Provide the [x, y] coordinate of the cell's center where the given text is located.  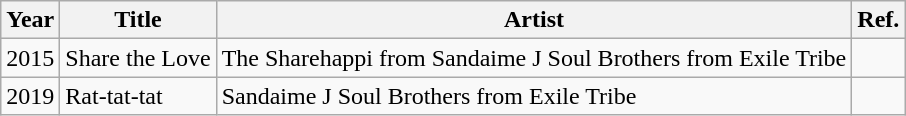
Ref. [878, 20]
2019 [30, 96]
The Sharehappi from Sandaime J Soul Brothers from Exile Tribe [534, 58]
Title [138, 20]
2015 [30, 58]
Sandaime J Soul Brothers from Exile Tribe [534, 96]
Share the Love [138, 58]
Year [30, 20]
Artist [534, 20]
Rat-tat-tat [138, 96]
